Return (x, y) of the center of cell containing provided text 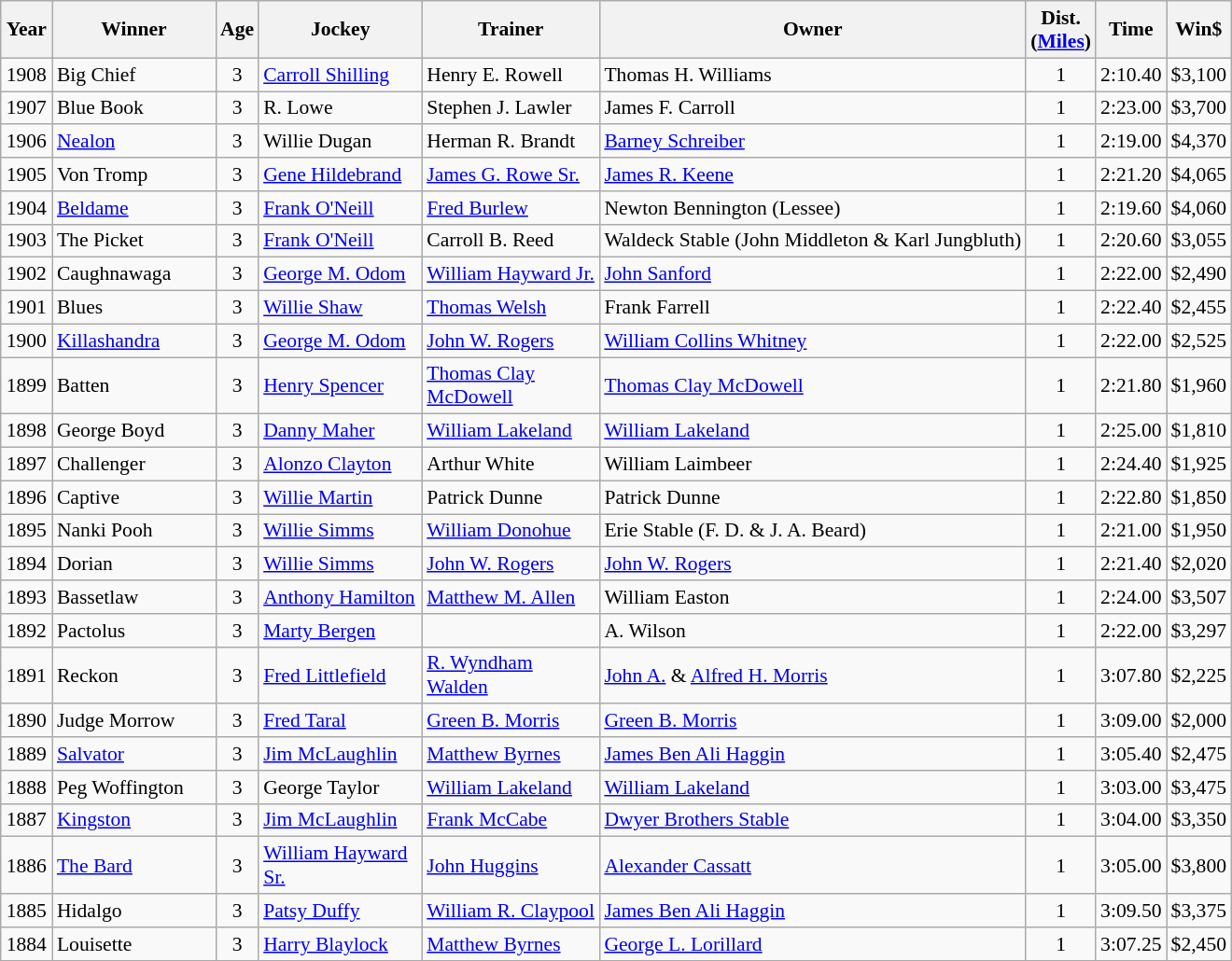
Hidalgo (134, 911)
William R. Claypool (511, 911)
Year (26, 30)
Age (237, 30)
2:21.20 (1131, 174)
1893 (26, 597)
William Easton (812, 597)
Pactolus (134, 631)
James R. Keene (812, 174)
$2,225 (1198, 675)
Willie Shaw (340, 308)
1889 (26, 754)
Henry E. Rowell (511, 75)
Kingston (134, 820)
Beldame (134, 208)
Willie Dugan (340, 142)
Erie Stable (F. D. & J. A. Beard) (812, 531)
Matthew M. Allen (511, 597)
$4,370 (1198, 142)
$2,475 (1198, 754)
$3,700 (1198, 108)
Nealon (134, 142)
Carroll Shilling (340, 75)
Challenger (134, 465)
$2,455 (1198, 308)
The Picket (134, 241)
James G. Rowe Sr. (511, 174)
Alonzo Clayton (340, 465)
Alexander Cassatt (812, 866)
1887 (26, 820)
1896 (26, 497)
3:07.80 (1131, 675)
George Boyd (134, 431)
Winner (134, 30)
2:22.80 (1131, 497)
1905 (26, 174)
Carroll B. Reed (511, 241)
$2,450 (1198, 944)
Thomas H. Williams (812, 75)
$1,950 (1198, 531)
2:10.40 (1131, 75)
Frank McCabe (511, 820)
2:20.60 (1131, 241)
Dist. (Miles) (1060, 30)
$4,065 (1198, 174)
3:03.00 (1131, 787)
$1,850 (1198, 497)
Newton Bennington (Lessee) (812, 208)
1900 (26, 341)
Willie Martin (340, 497)
$3,507 (1198, 597)
1901 (26, 308)
Bassetlaw (134, 597)
1890 (26, 721)
Dwyer Brothers Stable (812, 820)
Harry Blaylock (340, 944)
Arthur White (511, 465)
3:05.40 (1131, 754)
$2,525 (1198, 341)
Caughnawaga (134, 274)
Batten (134, 386)
2:25.00 (1131, 431)
1886 (26, 866)
Waldeck Stable (John Middleton & Karl Jungbluth) (812, 241)
$3,350 (1198, 820)
$4,060 (1198, 208)
1906 (26, 142)
1892 (26, 631)
$3,800 (1198, 866)
$3,100 (1198, 75)
2:23.00 (1131, 108)
John Sanford (812, 274)
Win$ (1198, 30)
3:09.50 (1131, 911)
Blue Book (134, 108)
Anthony Hamilton (340, 597)
2:21.00 (1131, 531)
Reckon (134, 675)
Owner (812, 30)
Nanki Pooh (134, 531)
2:22.40 (1131, 308)
Big Chief (134, 75)
Danny Maher (340, 431)
Von Tromp (134, 174)
Captive (134, 497)
$2,000 (1198, 721)
$1,960 (1198, 386)
$1,810 (1198, 431)
3:04.00 (1131, 820)
Fred Littlefield (340, 675)
George L. Lorillard (812, 944)
Patsy Duffy (340, 911)
Salvator (134, 754)
William Hayward Jr. (511, 274)
1907 (26, 108)
3:05.00 (1131, 866)
$1,925 (1198, 465)
1888 (26, 787)
Peg Woffington (134, 787)
Killashandra (134, 341)
Herman R. Brandt (511, 142)
$3,297 (1198, 631)
1895 (26, 531)
2:24.00 (1131, 597)
2:19.00 (1131, 142)
1903 (26, 241)
2:24.40 (1131, 465)
Jockey (340, 30)
William Donohue (511, 531)
1885 (26, 911)
$3,055 (1198, 241)
$3,375 (1198, 911)
Trainer (511, 30)
Fred Taral (340, 721)
Dorian (134, 564)
Henry Spencer (340, 386)
Frank Farrell (812, 308)
1897 (26, 465)
William Laimbeer (812, 465)
1899 (26, 386)
1908 (26, 75)
Barney Schreiber (812, 142)
Thomas Welsh (511, 308)
3:09.00 (1131, 721)
Louisette (134, 944)
William Hayward Sr. (340, 866)
John A. & Alfred H. Morris (812, 675)
$3,475 (1198, 787)
2:19.60 (1131, 208)
Blues (134, 308)
A. Wilson (812, 631)
George Taylor (340, 787)
2:21.40 (1131, 564)
R. Lowe (340, 108)
$2,490 (1198, 274)
James F. Carroll (812, 108)
3:07.25 (1131, 944)
Stephen J. Lawler (511, 108)
1891 (26, 675)
R. Wyndham Walden (511, 675)
1884 (26, 944)
Fred Burlew (511, 208)
Judge Morrow (134, 721)
Marty Bergen (340, 631)
1902 (26, 274)
$2,020 (1198, 564)
1898 (26, 431)
Time (1131, 30)
1904 (26, 208)
Gene Hildebrand (340, 174)
John Huggins (511, 866)
The Bard (134, 866)
1894 (26, 564)
2:21.80 (1131, 386)
William Collins Whitney (812, 341)
